For the text-containing cell, return its midpoint in [X, Y] coordinate format. 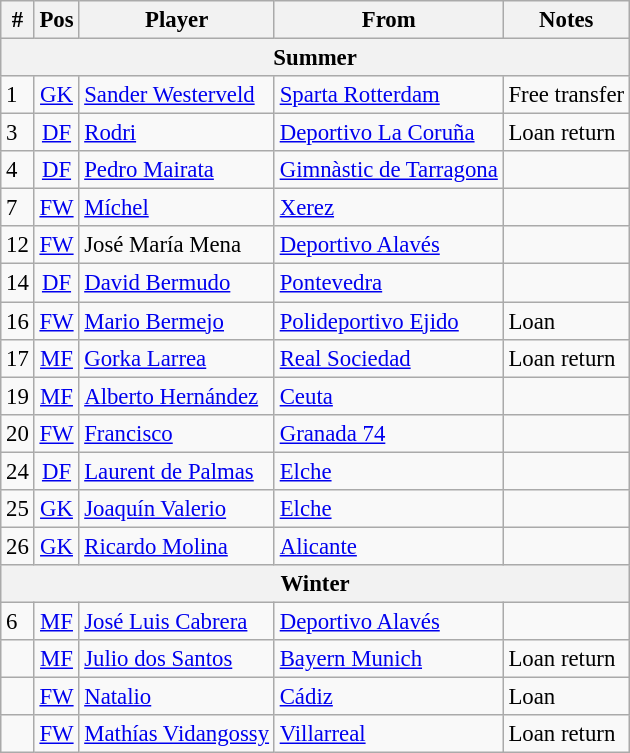
Polideportivo Ejido [388, 321]
Mario Bermejo [176, 321]
Cádiz [388, 697]
Notes [566, 20]
Míchel [176, 208]
Gimnàstic de Tarragona [388, 170]
19 [18, 396]
Deportivo La Coruña [388, 133]
Free transfer [566, 95]
José Luis Cabrera [176, 621]
Granada 74 [388, 433]
26 [18, 546]
4 [18, 170]
Julio dos Santos [176, 659]
Alicante [388, 546]
25 [18, 509]
Real Sociedad [388, 358]
12 [18, 245]
Winter [316, 584]
6 [18, 621]
1 [18, 95]
# [18, 20]
Laurent de Palmas [176, 471]
24 [18, 471]
Francisco [176, 433]
Ricardo Molina [176, 546]
Xerez [388, 208]
David Bermudo [176, 283]
Natalio [176, 697]
From [388, 20]
16 [18, 321]
Sparta Rotterdam [388, 95]
3 [18, 133]
17 [18, 358]
Alberto Hernández [176, 396]
Bayern Munich [388, 659]
Player [176, 20]
7 [18, 208]
Sander Westerveld [176, 95]
Summer [316, 58]
Ceuta [388, 396]
14 [18, 283]
Rodri [176, 133]
Pedro Mairata [176, 170]
Pos [56, 20]
20 [18, 433]
Gorka Larrea [176, 358]
Mathías Vidangossy [176, 734]
José María Mena [176, 245]
Villarreal [388, 734]
Joaquín Valerio [176, 509]
Pontevedra [388, 283]
